Find where the given text appears and provide that cell's center as [x, y] coordinate. 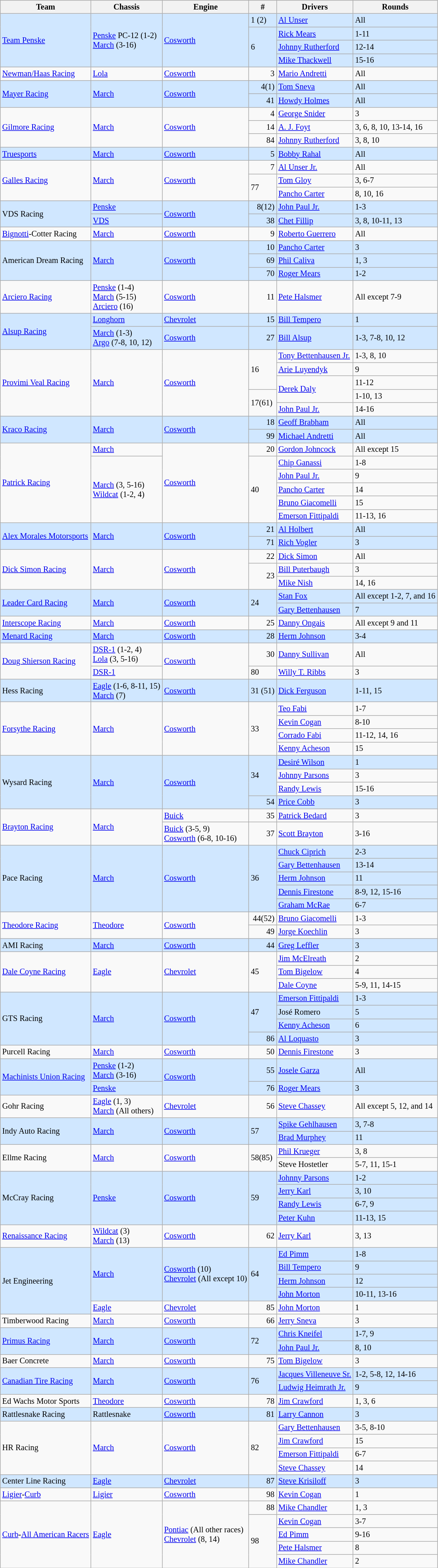
Gilmore Racing [46, 127]
62 [263, 1236]
Ligier-Curb [46, 1494]
88 [263, 1508]
66 [263, 1321]
72 [263, 1341]
All except 15 [395, 449]
78 [263, 1401]
3-16 [395, 833]
Newman/Haas Racing [46, 74]
1-7, 9 [395, 1334]
Arciero Racing [46, 297]
Canadian Tire Racing [46, 1380]
Pontiac (All other races)Chevrolet (8, 14) [206, 1534]
36 [263, 878]
American Dream Racing [46, 260]
81 [263, 1414]
Brayton Racing [46, 827]
Josele Garza [315, 1070]
Provimi Veal Racing [46, 382]
70 [263, 274]
9-16 [395, 1534]
Chris Kneifel [315, 1334]
1-11 [395, 34]
Howdy Holmes [315, 100]
DSR-1 (1-2, 4)Lola (3, 5-16) [126, 654]
Jorge Koechlin [315, 932]
12-14 [395, 47]
Forsythe Racing [46, 729]
50 [263, 1052]
Ed Wachs Motor Sports [46, 1401]
54 [263, 802]
Danny Ongais [315, 623]
3-4 [395, 636]
HR Racing [46, 1448]
44 [263, 945]
44(52) [263, 918]
3, 6, 8, 10, 13-14, 16 [395, 127]
DSR-1 [126, 672]
Mike Thackwell [315, 60]
Interscope Racing [46, 623]
11-13, 15 [395, 1218]
11-12, 14, 16 [395, 735]
33 [263, 729]
3-7 [395, 1521]
3, 8, 10-11, 13 [395, 221]
Eagle (1-6, 8-11, 15)March (7) [126, 691]
75 [263, 1361]
Center Line Racing [46, 1481]
Jim McElreath [315, 958]
McCray Racing [46, 1198]
11-12 [395, 382]
Stan Fox [315, 596]
Team [46, 7]
56 [263, 1106]
14, 16 [395, 583]
3, 10 [395, 1191]
10-11, 13-16 [395, 1294]
Renaissance Racing [46, 1236]
Al Unser Jr. [315, 167]
Desiré Wilson [315, 762]
Theodore Racing [46, 925]
VDS [126, 221]
Menard Racing [46, 636]
Jacques Villeneuve Sr. [315, 1374]
Geoff Brabham [315, 422]
Patrick Racing [46, 483]
77 [263, 187]
86 [263, 1038]
Dale Coyne [315, 985]
Penske (1-4)March (5-15)Arciero (16) [126, 297]
Chuck Ciprich [315, 852]
3, 8 [395, 1151]
10 [263, 247]
A. J. Foyt [315, 127]
Curb-All American Racers [46, 1534]
Eagle (1, 3)March (All others) [126, 1106]
Tom Gloy [315, 180]
11-13, 16 [395, 516]
28 [263, 636]
Alsup Racing [46, 331]
Rick Mears [315, 34]
Dale Coyne Racing [46, 972]
71 [263, 543]
1-10, 13 [395, 396]
35 [263, 816]
Machinists Union Racing [46, 1077]
Hess Racing [46, 691]
45 [263, 972]
Buick [206, 816]
Rich Vogler [315, 543]
87 [263, 1481]
Bill Puterbaugh [315, 570]
Spike Gehlhausen [315, 1125]
Al Loquasto [315, 1038]
25 [263, 623]
Ellme Racing [46, 1157]
# [263, 7]
18 [263, 422]
Roberto Guerrero [315, 234]
1-2, 5-8, 12, 14-16 [395, 1374]
Chet Fillip [315, 221]
José Romero [315, 1012]
34 [263, 775]
84 [263, 140]
All except 7-9 [395, 297]
13-14 [395, 865]
1, 3, 6 [395, 1401]
All except 5, 12, and 14 [395, 1106]
All except 1-2, 7, and 16 [395, 596]
Peter Kuhn [315, 1218]
23 [263, 576]
8, 10 [395, 1347]
Ligier [126, 1494]
Teo Fabi [315, 709]
GTS Racing [46, 1019]
March (1-3)Argo (7-8, 10, 12) [126, 338]
20 [263, 449]
Greg Leffler [315, 945]
March (3, 5-16)Wildcat (1-2, 4) [126, 489]
38 [263, 221]
Purcell Racing [46, 1052]
27 [263, 338]
AMI Racing [46, 945]
59 [263, 1198]
Dick Simon [315, 556]
Pace Racing [46, 878]
47 [263, 1011]
Larry Cannon [315, 1414]
8 [395, 1548]
Steve Hostetler [315, 1164]
Timberwood Racing [46, 1321]
Tom Sneva [315, 87]
24 [263, 603]
1-7 [395, 709]
Dick Simon Racing [46, 570]
Dick Ferguson [315, 691]
Bobby Rahal [315, 154]
Mayer Racing [46, 94]
40 [263, 489]
4(1) [263, 87]
21 [263, 530]
Al Holbert [315, 530]
Leader Card Racing [46, 603]
Phil Caliva [315, 261]
16 [263, 369]
Wildcat (3)March (13) [126, 1236]
55 [263, 1070]
3, 13 [395, 1236]
Kraco Racing [46, 429]
Gohr Racing [46, 1106]
1-3, 7-8, 10, 12 [395, 338]
17(61) [263, 402]
99 [263, 436]
8-10 [395, 722]
Mario Andretti [315, 74]
Doug Shierson Racing [46, 661]
Tony Bettenhausen Jr. [315, 356]
80 [263, 672]
Rattlesnake Racing [46, 1414]
58(85) [263, 1157]
Lola [126, 74]
Wysard Racing [46, 782]
Steve Krisiloff [315, 1481]
Rattlesnake [126, 1414]
5-9, 11, 14-15 [395, 985]
1 (2) [263, 20]
14-16 [395, 409]
Rounds [395, 7]
Engine [206, 7]
Willy T. Ribbs [315, 672]
Gordon Johncock [315, 449]
57 [263, 1131]
82 [263, 1448]
12 [395, 1281]
5-7, 11, 15-1 [395, 1164]
Penske PC-12 (1-2)March (3-16) [126, 40]
Jerry Sneva [315, 1321]
Price Cobb [315, 802]
Penske (1-2)March (3-16) [126, 1070]
Mike Nish [315, 583]
Drivers [315, 7]
Corrado Fabi [315, 735]
Alex Morales Motorsports [46, 536]
Bignotti-Cotter Racing [46, 234]
6-7, 9 [395, 1204]
8(12) [263, 207]
49 [263, 932]
Galles Racing [46, 180]
8, 10, 16 [395, 194]
Truesports [46, 154]
69 [263, 261]
Cosworth (10)Chevrolet (All except 10) [206, 1274]
Jet Engineering [46, 1280]
Al Unser [315, 20]
Indy Auto Racing [46, 1131]
Buick (3-5, 9)Cosworth (6-8, 10-16) [206, 833]
Danny Sullivan [315, 654]
Baer Concrete [46, 1361]
3-5, 8-10 [395, 1428]
2-3 [395, 852]
Ludwig Heimrath Jr. [315, 1388]
41 [263, 100]
85 [263, 1307]
Phil Krueger [315, 1151]
8-9, 12, 15-16 [395, 892]
22 [263, 556]
30 [263, 654]
Chip Ganassi [315, 463]
Michael Andretti [315, 436]
Derek Daly [315, 389]
64 [263, 1274]
George Snider [315, 114]
1-11, 15 [395, 691]
Brad Murphey [315, 1138]
31 (51) [263, 691]
All except 9 and 11 [395, 623]
Graham McRae [315, 905]
Team Penske [46, 40]
Bill Alsup [315, 338]
37 [263, 833]
VDS Racing [46, 213]
Arie Luyendyk [315, 369]
1-3, 8, 10 [395, 356]
Scott Brayton [315, 833]
3, 8, 10 [395, 140]
Primus Racing [46, 1341]
3, 6-7 [395, 180]
Longhorn [126, 320]
Chassis [126, 7]
Patrick Bedard [315, 816]
3, 7-8 [395, 1125]
